Determine the (X, Y) coordinate at the center of the cell enclosing the given text.  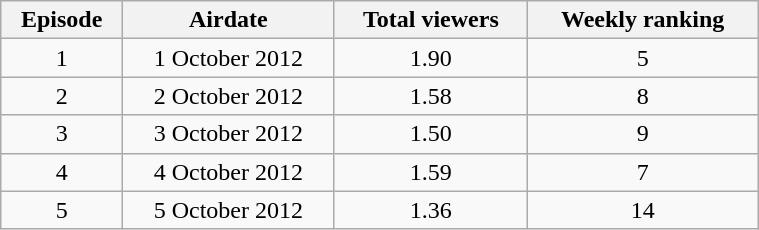
1.50 (431, 134)
4 October 2012 (228, 172)
Episode (62, 20)
1.59 (431, 172)
5 October 2012 (228, 210)
4 (62, 172)
3 October 2012 (228, 134)
7 (643, 172)
14 (643, 210)
3 (62, 134)
1.36 (431, 210)
2 (62, 96)
1 October 2012 (228, 58)
9 (643, 134)
1.58 (431, 96)
2 October 2012 (228, 96)
8 (643, 96)
Weekly ranking (643, 20)
Total viewers (431, 20)
1 (62, 58)
1.90 (431, 58)
Airdate (228, 20)
